Identify which cell holds the provided text, then report its (X, Y) central coordinate. 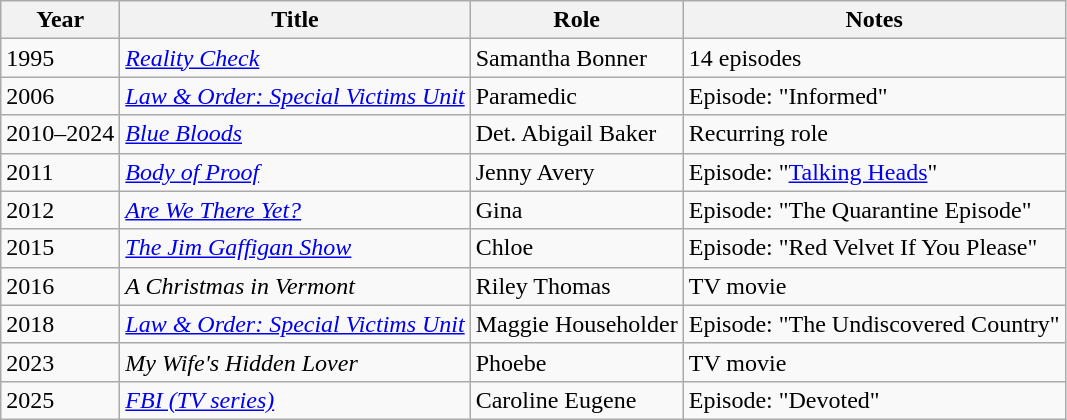
Episode: "Devoted" (874, 400)
Episode: "The Undiscovered Country" (874, 324)
2010–2024 (60, 134)
Role (576, 20)
2006 (60, 96)
Year (60, 20)
Reality Check (295, 58)
Paramedic (576, 96)
My Wife's Hidden Lover (295, 362)
Phoebe (576, 362)
2016 (60, 286)
14 episodes (874, 58)
Maggie Householder (576, 324)
Are We There Yet? (295, 210)
2015 (60, 248)
Gina (576, 210)
Caroline Eugene (576, 400)
2011 (60, 172)
Body of Proof (295, 172)
Samantha Bonner (576, 58)
Det. Abigail Baker (576, 134)
Recurring role (874, 134)
Episode: "The Quarantine Episode" (874, 210)
2025 (60, 400)
2012 (60, 210)
Chloe (576, 248)
The Jim Gaffigan Show (295, 248)
A Christmas in Vermont (295, 286)
Episode: "Informed" (874, 96)
Episode: "Talking Heads" (874, 172)
Blue Bloods (295, 134)
Episode: "Red Velvet If You Please" (874, 248)
Riley Thomas (576, 286)
Jenny Avery (576, 172)
Notes (874, 20)
Title (295, 20)
2023 (60, 362)
2018 (60, 324)
1995 (60, 58)
FBI (TV series) (295, 400)
